Locate the cell with the specified text and output its [x, y] center coordinate. 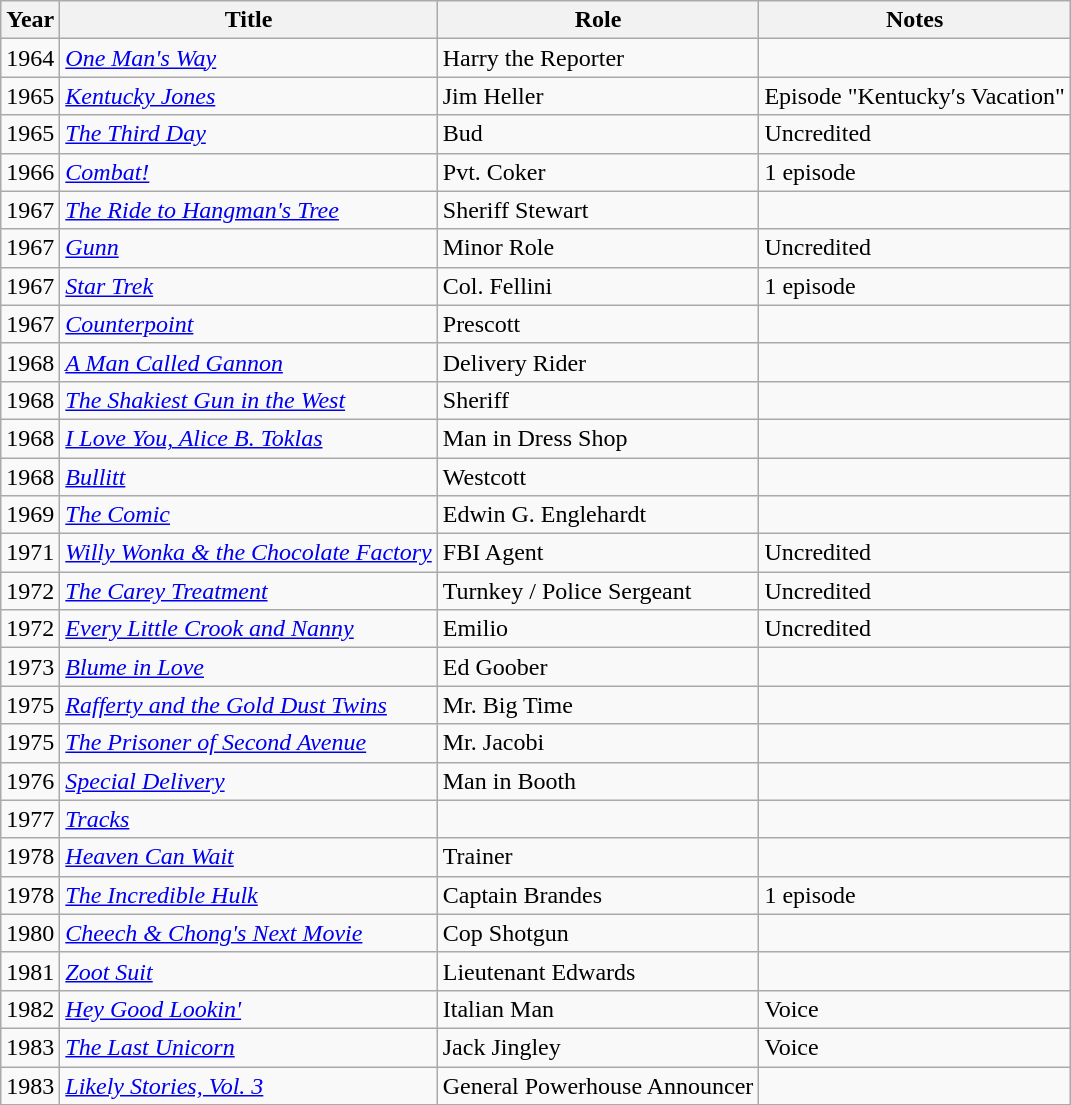
1971 [30, 553]
Likely Stories, Vol. 3 [248, 1085]
The Shakiest Gun in the West [248, 400]
Episode "Kentucky′s Vacation" [914, 96]
Special Delivery [248, 781]
One Man's Way [248, 58]
Tracks [248, 819]
Emilio [598, 629]
Prescott [598, 324]
Jack Jingley [598, 1047]
Star Trek [248, 286]
1976 [30, 781]
Edwin G. Englehardt [598, 515]
Bud [598, 134]
Sheriff [598, 400]
Turnkey / Police Sergeant [598, 591]
The Last Unicorn [248, 1047]
Rafferty and the Gold Dust Twins [248, 705]
1964 [30, 58]
Italian Man [598, 1009]
The Third Day [248, 134]
Man in Booth [598, 781]
1980 [30, 933]
Counterpoint [248, 324]
1969 [30, 515]
Minor Role [598, 248]
I Love You, Alice B. Toklas [248, 438]
Zoot Suit [248, 971]
Cop Shotgun [598, 933]
Role [598, 20]
The Incredible Hulk [248, 895]
FBI Agent [598, 553]
Lieutenant Edwards [598, 971]
Man in Dress Shop [598, 438]
Mr. Jacobi [598, 743]
A Man Called Gannon [248, 362]
Title [248, 20]
Bullitt [248, 477]
The Comic [248, 515]
General Powerhouse Announcer [598, 1085]
Pvt. Coker [598, 172]
1981 [30, 971]
Mr. Big Time [598, 705]
The Ride to Hangman's Tree [248, 210]
Delivery Rider [598, 362]
Every Little Crook and Nanny [248, 629]
Combat! [248, 172]
Westcott [598, 477]
1973 [30, 667]
The Carey Treatment [248, 591]
Heaven Can Wait [248, 857]
Hey Good Lookin' [248, 1009]
Gunn [248, 248]
Notes [914, 20]
Jim Heller [598, 96]
1966 [30, 172]
1977 [30, 819]
Trainer [598, 857]
Blume in Love [248, 667]
Willy Wonka & the Chocolate Factory [248, 553]
Col. Fellini [598, 286]
Sheriff Stewart [598, 210]
Ed Goober [598, 667]
Captain Brandes [598, 895]
1982 [30, 1009]
Kentucky Jones [248, 96]
Cheech & Chong's Next Movie [248, 933]
The Prisoner of Second Avenue [248, 743]
Year [30, 20]
Harry the Reporter [598, 58]
